For the text-containing cell, return its midpoint in [x, y] coordinate format. 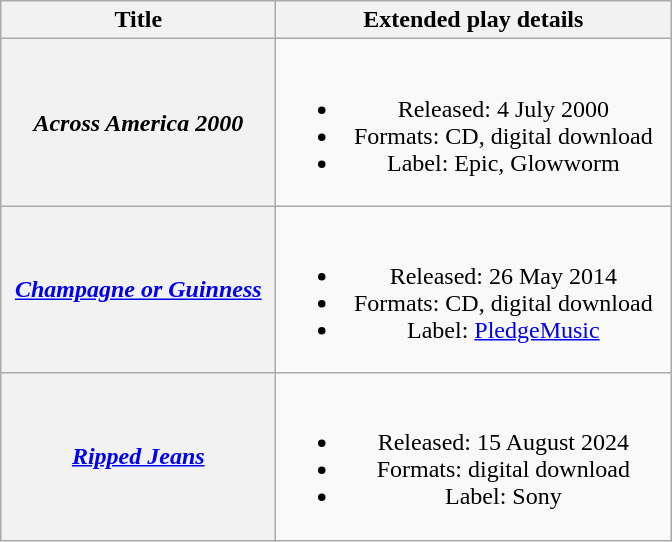
Across America 2000 [138, 122]
Title [138, 20]
Extended play details [474, 20]
Released: 26 May 2014Formats: CD, digital downloadLabel: PledgeMusic [474, 290]
Champagne or Guinness [138, 290]
Ripped Jeans [138, 456]
Released: 4 July 2000Formats: CD, digital downloadLabel: Epic, Glowworm [474, 122]
Released: 15 August 2024Formats: digital downloadLabel: Sony [474, 456]
